Scan for the cell matching the given text and deliver its [x, y] coordinate at center. 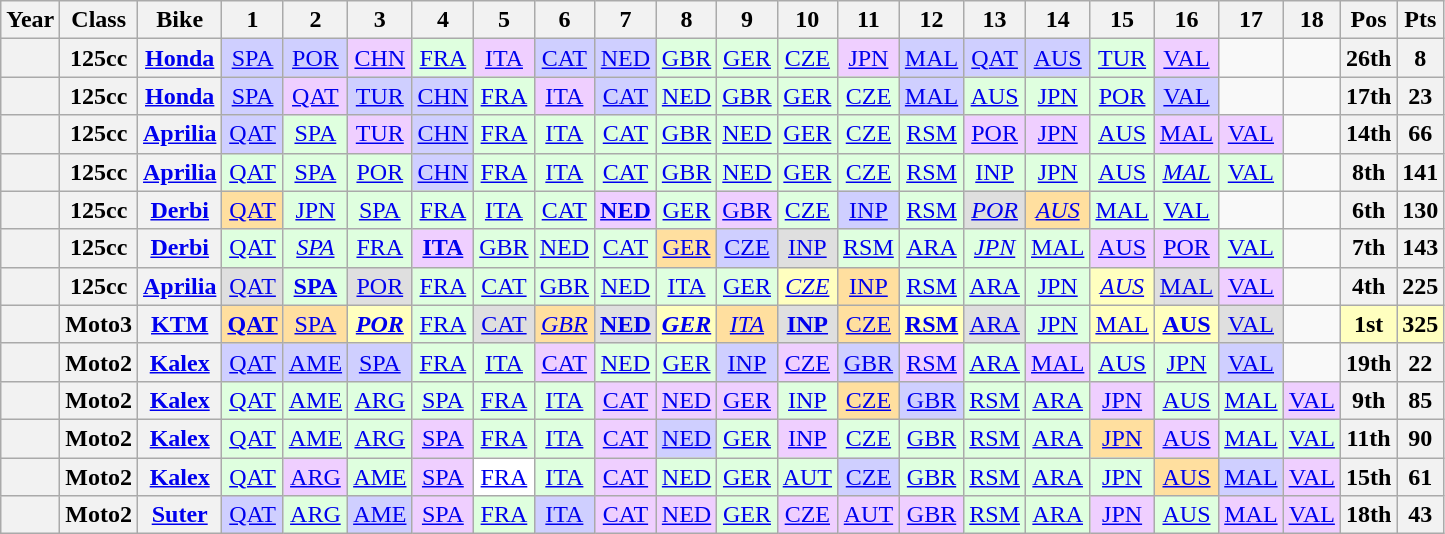
18 [1312, 20]
14 [1057, 20]
9th [1368, 400]
1 [252, 20]
KTM [180, 324]
130 [1420, 210]
26th [1368, 58]
Suter [180, 515]
4 [443, 20]
90 [1420, 438]
225 [1420, 286]
43 [1420, 515]
85 [1420, 400]
18th [1368, 515]
14th [1368, 134]
2 [315, 20]
7 [626, 20]
23 [1420, 96]
5 [504, 20]
11th [1368, 438]
Pos [1368, 20]
Moto3 [99, 324]
61 [1420, 477]
10 [807, 20]
17th [1368, 96]
3 [380, 20]
16 [1186, 20]
141 [1420, 172]
12 [931, 20]
9 [747, 20]
4th [1368, 286]
Class [99, 20]
Year [30, 20]
Bike [180, 20]
19th [1368, 362]
1st [1368, 324]
66 [1420, 134]
11 [869, 20]
325 [1420, 324]
15 [1122, 20]
Pts [1420, 20]
143 [1420, 248]
13 [995, 20]
22 [1420, 362]
17 [1251, 20]
7th [1368, 248]
6th [1368, 210]
6 [564, 20]
8th [1368, 172]
15th [1368, 477]
